From the cell containing the given text, extract its center point as (X, Y) coordinate. 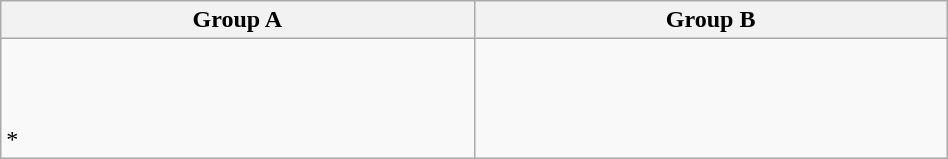
* (238, 98)
Group A (238, 20)
Group B (710, 20)
